Pinpoint the cell where the given text exists, returning its [x, y] midpoint coordinate. 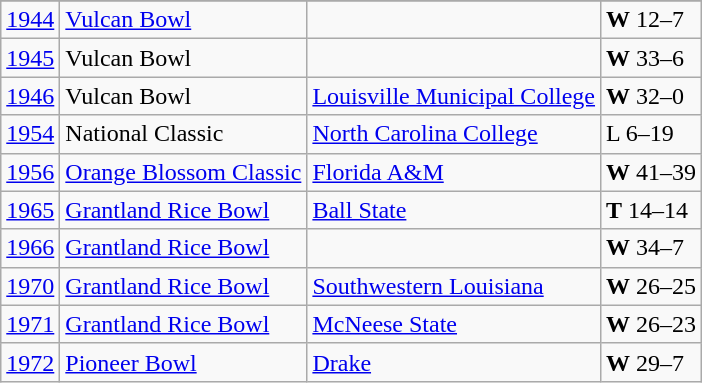
W 29–7 [652, 362]
T 14–14 [652, 210]
W 33–6 [652, 58]
W 26–23 [652, 324]
W 41–39 [652, 172]
1956 [30, 172]
1946 [30, 96]
1945 [30, 58]
Louisville Municipal College [454, 96]
W 32–0 [652, 96]
W 34–7 [652, 248]
1966 [30, 248]
McNeese State [454, 324]
1965 [30, 210]
Pioneer Bowl [184, 362]
Ball State [454, 210]
1971 [30, 324]
North Carolina College [454, 134]
1954 [30, 134]
Southwestern Louisiana [454, 286]
W 12–7 [652, 20]
Orange Blossom Classic [184, 172]
National Classic [184, 134]
1970 [30, 286]
Florida A&M [454, 172]
Drake [454, 362]
1944 [30, 20]
1972 [30, 362]
W 26–25 [652, 286]
L 6–19 [652, 134]
